Detect which cell encompasses the target text, then output its (X, Y) center coordinate. 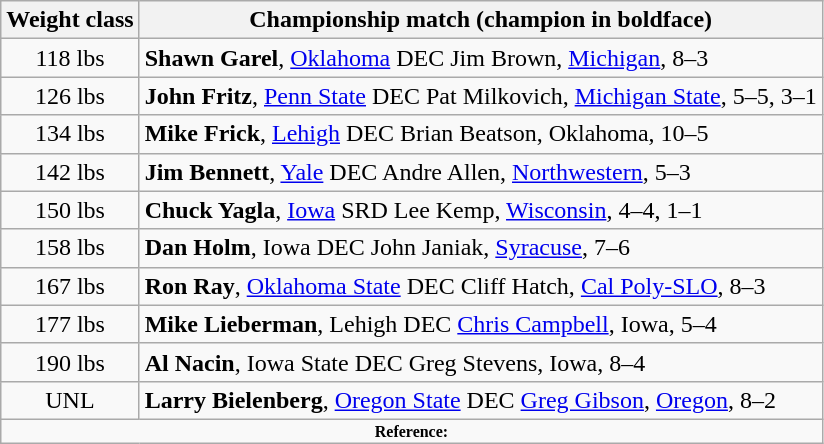
190 lbs (70, 362)
167 lbs (70, 286)
177 lbs (70, 324)
Dan Holm, Iowa DEC John Janiak, Syracuse, 7–6 (480, 248)
118 lbs (70, 58)
John Fritz, Penn State DEC Pat Milkovich, Michigan State, 5–5, 3–1 (480, 96)
Ron Ray, Oklahoma State DEC Cliff Hatch, Cal Poly-SLO, 8–3 (480, 286)
142 lbs (70, 172)
Jim Bennett, Yale DEC Andre Allen, Northwestern, 5–3 (480, 172)
UNL (70, 400)
158 lbs (70, 248)
Weight class (70, 20)
134 lbs (70, 134)
150 lbs (70, 210)
126 lbs (70, 96)
Shawn Garel, Oklahoma DEC Jim Brown, Michigan, 8–3 (480, 58)
Al Nacin, Iowa State DEC Greg Stevens, Iowa, 8–4 (480, 362)
Chuck Yagla, Iowa SRD Lee Kemp, Wisconsin, 4–4, 1–1 (480, 210)
Mike Lieberman, Lehigh DEC Chris Campbell, Iowa, 5–4 (480, 324)
Championship match (champion in boldface) (480, 20)
Mike Frick, Lehigh DEC Brian Beatson, Oklahoma, 10–5 (480, 134)
Larry Bielenberg, Oregon State DEC Greg Gibson, Oregon, 8–2 (480, 400)
Reference: (412, 431)
